Find where the given text appears and provide that cell's center as (x, y) coordinate. 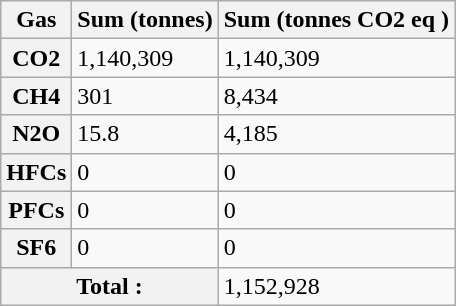
15.8 (145, 134)
8,434 (336, 96)
Sum (tonnes CO2 eq ) (336, 20)
Gas (36, 20)
SF6 (36, 248)
CO2 (36, 58)
4,185 (336, 134)
N2O (36, 134)
HFCs (36, 172)
1,152,928 (336, 286)
301 (145, 96)
PFCs (36, 210)
Sum (tonnes) (145, 20)
CH4 (36, 96)
Total : (110, 286)
